Pinpoint the cell where the given text exists, returning its (X, Y) midpoint coordinate. 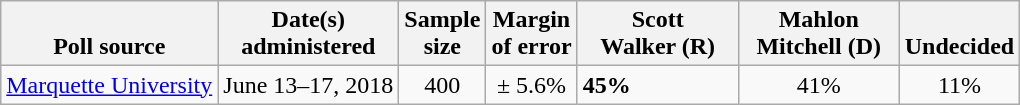
Undecided (959, 34)
Samplesize (442, 34)
11% (959, 85)
Poll source (110, 34)
± 5.6% (532, 85)
45% (658, 85)
June 13–17, 2018 (308, 85)
Marquette University (110, 85)
41% (818, 85)
MahlonMitchell (D) (818, 34)
ScottWalker (R) (658, 34)
400 (442, 85)
Marginof error (532, 34)
Date(s)administered (308, 34)
